Capture the cell that displays the provided text and extract its [X, Y] central coordinate. 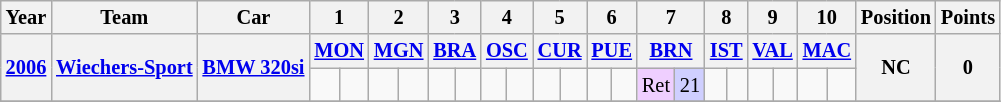
Year [26, 17]
5 [560, 17]
IST [726, 51]
7 [671, 17]
1 [339, 17]
4 [507, 17]
Ret [656, 85]
VAL [773, 51]
NC [896, 68]
Car [254, 17]
MGN [399, 51]
Points [968, 17]
2 [399, 17]
BRA [454, 51]
Position [896, 17]
Team [124, 17]
8 [726, 17]
CUR [560, 51]
PUE [611, 51]
MAC [827, 51]
0 [968, 68]
3 [454, 17]
BMW 320si [254, 68]
Wiechers-Sport [124, 68]
OSC [507, 51]
MON [339, 51]
2006 [26, 68]
21 [690, 85]
9 [773, 17]
6 [611, 17]
BRN [671, 51]
10 [827, 17]
